From the cell containing the given text, extract its center point as [X, Y] coordinate. 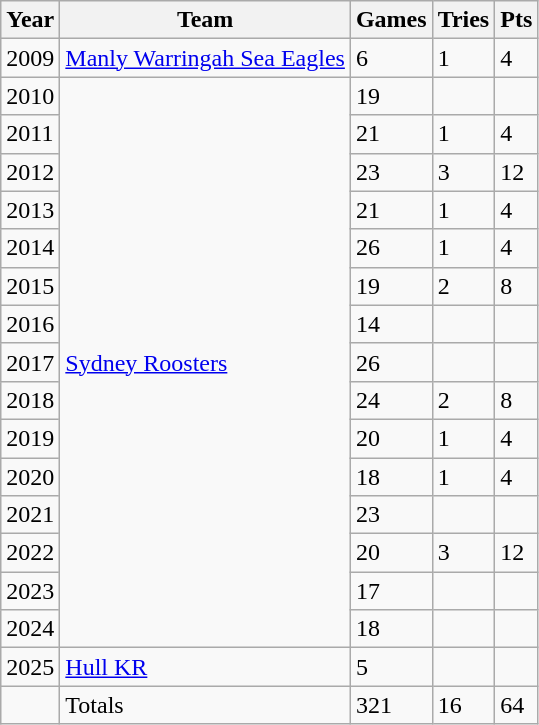
Hull KR [206, 667]
2021 [30, 515]
Games [391, 20]
2012 [30, 172]
Team [206, 20]
2019 [30, 438]
6 [391, 58]
2017 [30, 362]
24 [391, 400]
Manly Warringah Sea Eagles [206, 58]
2013 [30, 210]
16 [464, 705]
2010 [30, 96]
5 [391, 667]
Totals [206, 705]
Tries [464, 20]
2025 [30, 667]
2023 [30, 591]
64 [516, 705]
2016 [30, 324]
17 [391, 591]
Year [30, 20]
2014 [30, 248]
2024 [30, 629]
14 [391, 324]
2015 [30, 286]
2022 [30, 553]
2011 [30, 134]
2018 [30, 400]
321 [391, 705]
2020 [30, 477]
Pts [516, 20]
Sydney Roosters [206, 362]
2009 [30, 58]
